From the cell containing the given text, extract its center point as [x, y] coordinate. 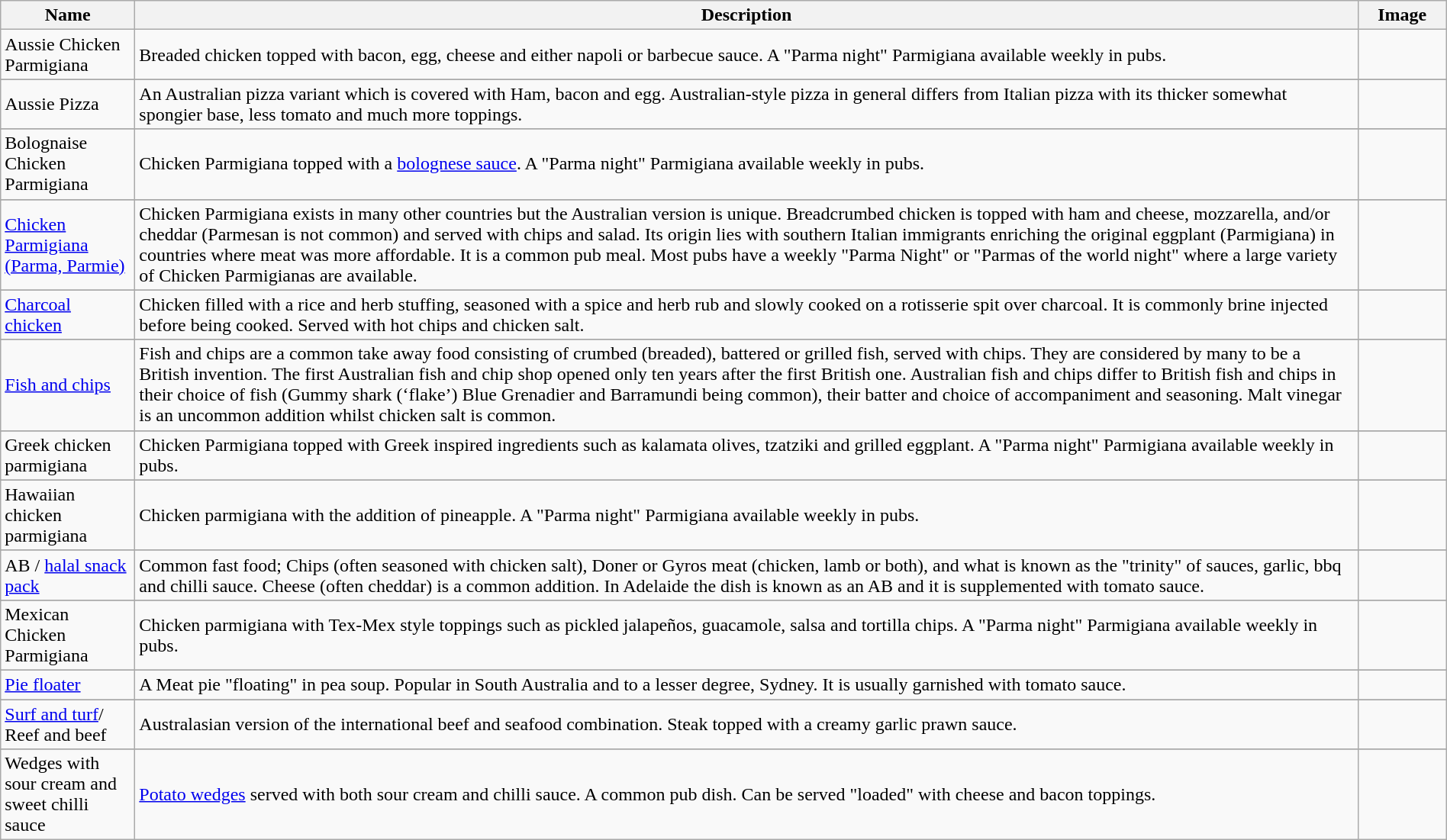
AB / halal snack pack [68, 575]
Charcoal chicken [68, 314]
Breaded chicken topped with bacon, egg, cheese and either napoli or barbecue sauce. A "Parma night" Parmigiana available weekly in pubs. [746, 55]
Wedges with sour cream and sweet chilli sauce [68, 795]
Chicken parmigiana with the addition of pineapple. A "Parma night" Parmigiana available weekly in pubs. [746, 515]
A Meat pie "floating" in pea soup. Popular in South Australia and to a lesser degree, Sydney. It is usually garnished with tomato sauce. [746, 684]
Aussie Pizza [68, 104]
Hawaiian chicken parmigiana [68, 515]
Surf and turf/ Reef and beef [68, 723]
Australasian version of the international beef and seafood combination. Steak topped with a creamy garlic prawn sauce. [746, 723]
Chicken Parmigiana topped with a bolognese sauce. A "Parma night" Parmigiana available weekly in pubs. [746, 164]
Aussie Chicken Parmigiana [68, 55]
Mexican Chicken Parmigiana [68, 635]
Image [1402, 15]
Name [68, 15]
Potato wedges served with both sour cream and chilli sauce. A common pub dish. Can be served "loaded" with cheese and bacon toppings. [746, 795]
Description [746, 15]
Greek chicken parmigiana [68, 455]
Bolognaise Chicken Parmigiana [68, 164]
Fish and chips [68, 385]
Pie floater [68, 684]
Chicken Parmigiana (Parma, Parmie) [68, 244]
